From the cell containing the given text, extract its center point as (X, Y) coordinate. 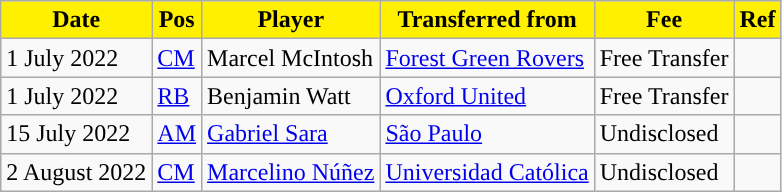
Benjamin Watt (291, 96)
Player (291, 20)
RB (177, 96)
Pos (177, 20)
Date (76, 20)
Universidad Católica (487, 172)
Fee (664, 20)
15 July 2022 (76, 134)
2 August 2022 (76, 172)
Gabriel Sara (291, 134)
Ref (758, 20)
Forest Green Rovers (487, 58)
Marcelino Núñez (291, 172)
Marcel McIntosh (291, 58)
São Paulo (487, 134)
AM (177, 134)
Transferred from (487, 20)
Oxford United (487, 96)
